Capture the cell that displays the provided text and extract its [X, Y] central coordinate. 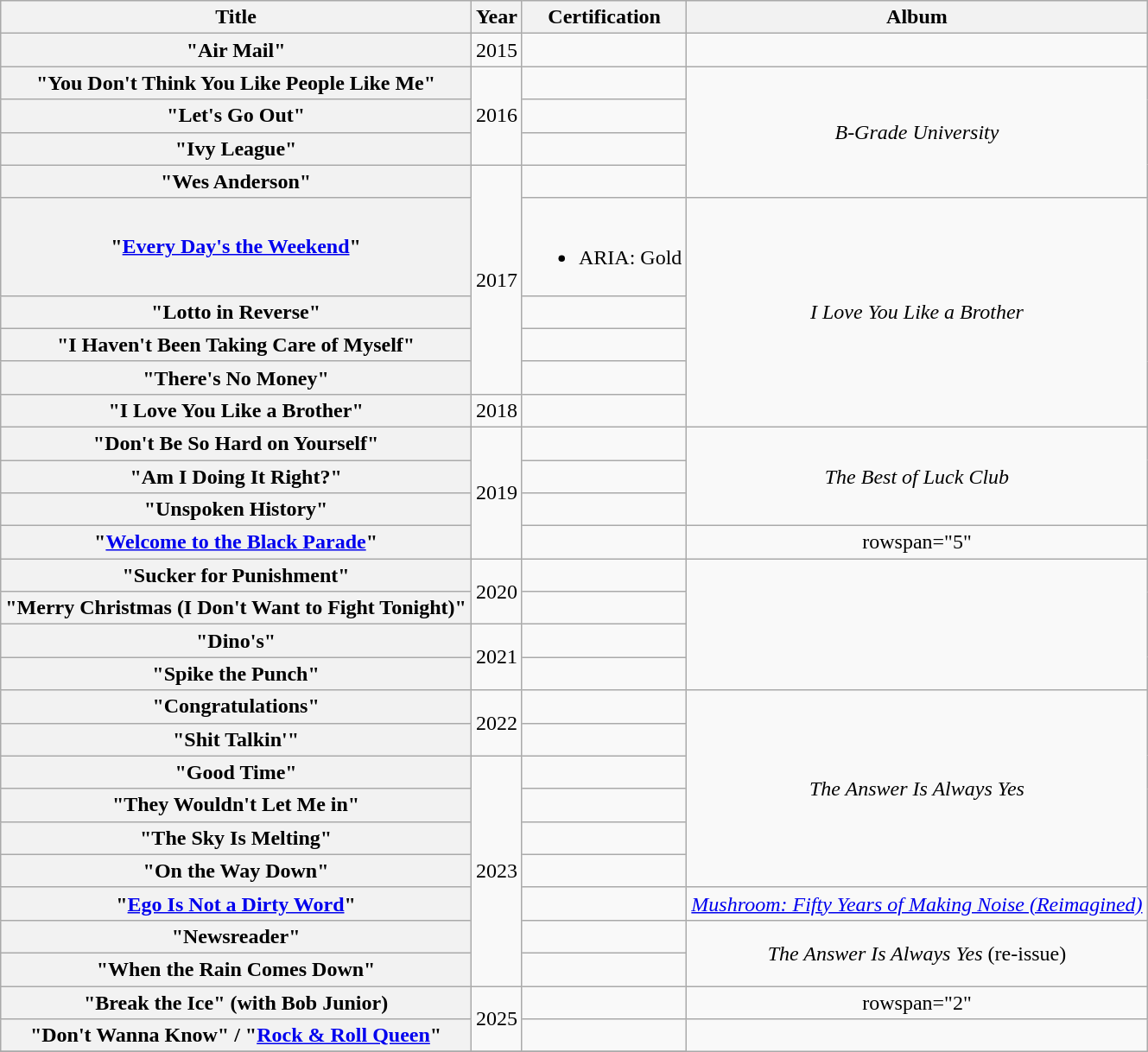
"Lotto in Reverse" [237, 312]
"Welcome to the Black Parade" [237, 542]
Mushroom: Fifty Years of Making Noise (Reimagined) [917, 903]
"They Wouldn't Let Me in" [237, 805]
The Best of Luck Club [917, 476]
"You Don't Think You Like People Like Me" [237, 83]
2019 [496, 492]
ARIA: Gold [604, 247]
B-Grade University [917, 132]
"Unspoken History" [237, 510]
"The Sky Is Melting" [237, 838]
rowspan="2" [917, 1003]
The Answer Is Always Yes (re-issue) [917, 953]
2017 [496, 280]
"On the Way Down" [237, 871]
"Dino's" [237, 641]
"Break the Ice" (with Bob Junior) [237, 1003]
Title [237, 17]
2015 [496, 50]
"Every Day's the Weekend" [237, 247]
"Don't Wanna Know" / "Rock & Roll Queen" [237, 1036]
"Air Mail" [237, 50]
"Wes Anderson" [237, 181]
2018 [496, 410]
"I Haven't Been Taking Care of Myself" [237, 345]
"Ego Is Not a Dirty Word" [237, 903]
"Sucker for Punishment" [237, 575]
"Spike the Punch" [237, 674]
2021 [496, 657]
The Answer Is Always Yes [917, 789]
"Don't Be So Hard on Yourself" [237, 443]
2020 [496, 592]
"Merry Christmas (I Don't Want to Fight Tonight)" [237, 608]
"Newsreader" [237, 936]
"I Love You Like a Brother" [237, 410]
I Love You Like a Brother [917, 313]
"There's No Money" [237, 377]
"When the Rain Comes Down" [237, 969]
"Congratulations" [237, 707]
"Good Time" [237, 772]
Year [496, 17]
2016 [496, 116]
2023 [496, 871]
Album [917, 17]
"Am I Doing It Right?" [237, 476]
"Ivy League" [237, 149]
2025 [496, 1019]
rowspan="5" [917, 542]
"Shit Talkin'" [237, 739]
"Let's Go Out" [237, 116]
Certification [604, 17]
2022 [496, 723]
